Return the [X, Y] coordinate for the center point of the cell that contains the specified text.  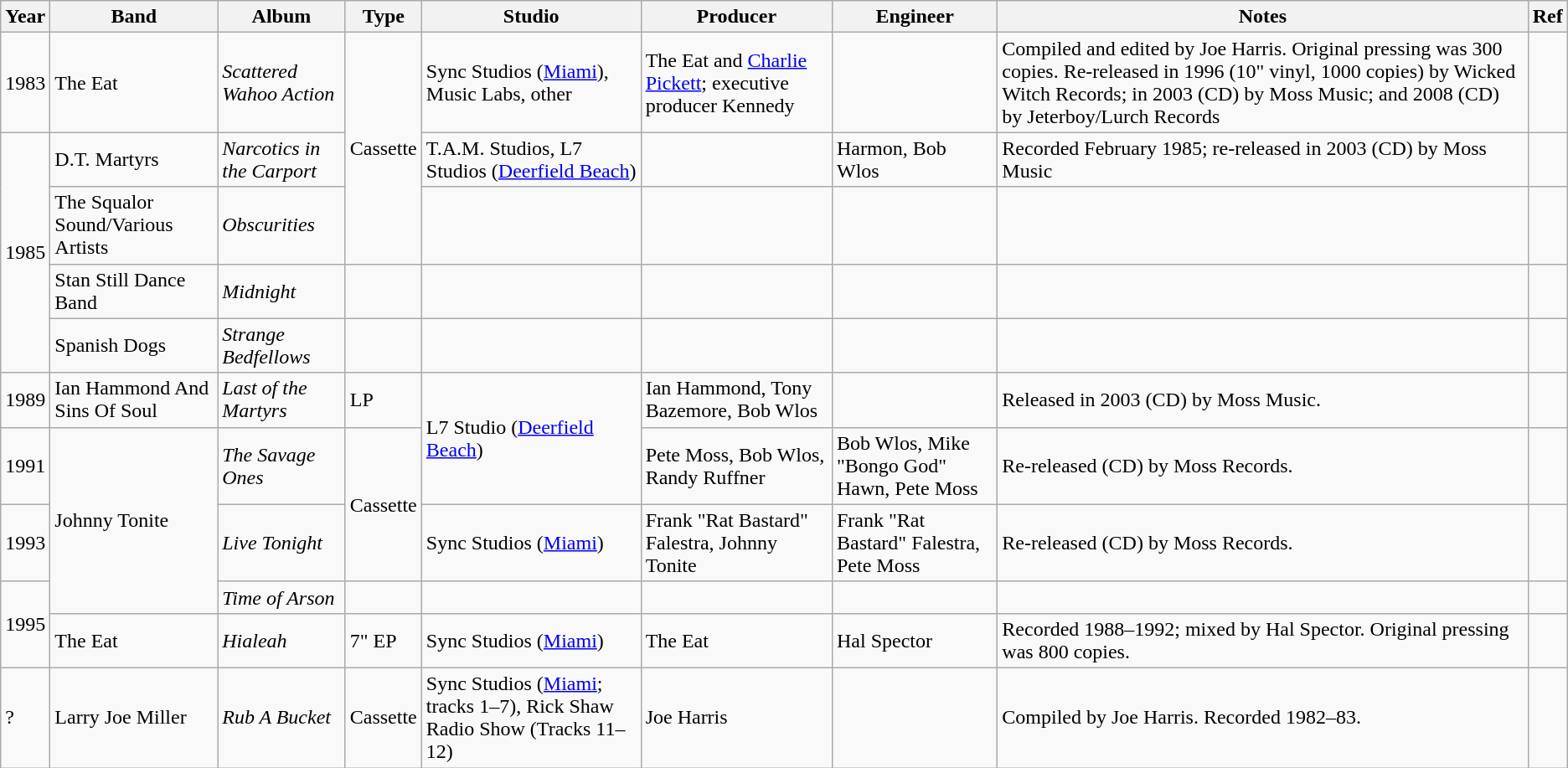
Engineer [915, 17]
1991 [25, 466]
Johnny Tonite [134, 520]
Harmon, Bob Wlos [915, 159]
Hialeah [281, 640]
1985 [25, 253]
Album [281, 17]
Larry Joe Miller [134, 717]
Midnight [281, 291]
7" EP [384, 640]
Stan Still Dance Band [134, 291]
Producer [736, 17]
Recorded 1988–1992; mixed by Hal Spector. Original pressing was 800 copies. [1263, 640]
Pete Moss, Bob Wlos, Randy Ruffner [736, 466]
Hal Spector [915, 640]
Strange Bedfellows [281, 345]
The Savage Ones [281, 466]
The Eat and Charlie Pickett; executive producer Kennedy [736, 82]
Obscurities [281, 225]
D.T. Martyrs [134, 159]
Frank "Rat Bastard" Falestra, Johnny Tonite [736, 543]
Time of Arson [281, 597]
Type [384, 17]
Band [134, 17]
Sync Studios (Miami), Music Labs, other [531, 82]
1993 [25, 543]
Recorded February 1985; re-released in 2003 (CD) by Moss Music [1263, 159]
Scattered Wahoo Action [281, 82]
Rub A Bucket [281, 717]
Narcotics in the Carport [281, 159]
Year [25, 17]
Released in 2003 (CD) by Moss Music. [1263, 400]
Ian Hammond And Sins Of Soul [134, 400]
1989 [25, 400]
Sync Studios (Miami; tracks 1–7), Rick Shaw Radio Show (Tracks 11–12) [531, 717]
Studio [531, 17]
Spanish Dogs [134, 345]
Ian Hammond, Tony Bazemore, Bob Wlos [736, 400]
Joe Harris [736, 717]
? [25, 717]
Compiled by Joe Harris. Recorded 1982–83. [1263, 717]
Frank "Rat Bastard" Falestra, Pete Moss [915, 543]
Bob Wlos, Mike "Bongo God" Hawn, Pete Moss [915, 466]
LP [384, 400]
Live Tonight [281, 543]
The Squalor Sound/Various Artists [134, 225]
1995 [25, 625]
Notes [1263, 17]
Last of the Martyrs [281, 400]
1983 [25, 82]
L7 Studio (Deerfield Beach) [531, 439]
Ref [1548, 17]
T.A.M. Studios, L7 Studios (Deerfield Beach) [531, 159]
